Determine the [x, y] coordinate at the center of the cell enclosing the given text.  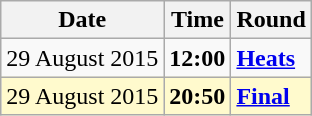
Heats [271, 58]
20:50 [198, 96]
12:00 [198, 58]
Time [198, 20]
Round [271, 20]
Date [82, 20]
Final [271, 96]
